For the text-containing cell, return its midpoint in [X, Y] coordinate format. 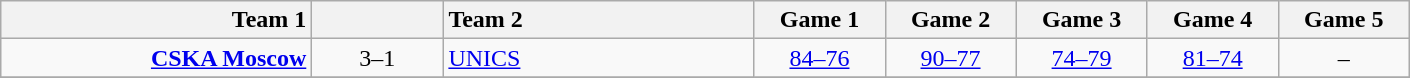
– [1344, 58]
Game 4 [1212, 20]
Game 1 [820, 20]
CSKA Moscow [156, 58]
90–77 [950, 58]
81–74 [1212, 58]
74–79 [1082, 58]
Game 5 [1344, 20]
3–1 [378, 58]
Team 1 [156, 20]
UNICS [598, 58]
84–76 [820, 58]
Game 2 [950, 20]
Game 3 [1082, 20]
Team 2 [598, 20]
